Output the [x, y] coordinate of the center of the cell containing the given text.  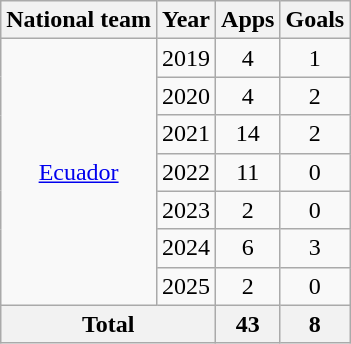
2023 [186, 210]
2022 [186, 172]
Goals [315, 20]
Apps [248, 20]
National team [79, 20]
6 [248, 248]
Total [108, 324]
2020 [186, 96]
1 [315, 58]
43 [248, 324]
Ecuador [79, 172]
11 [248, 172]
2019 [186, 58]
2021 [186, 134]
2024 [186, 248]
Year [186, 20]
14 [248, 134]
2025 [186, 286]
3 [315, 248]
8 [315, 324]
